Find where the given text appears and provide that cell's center as [X, Y] coordinate. 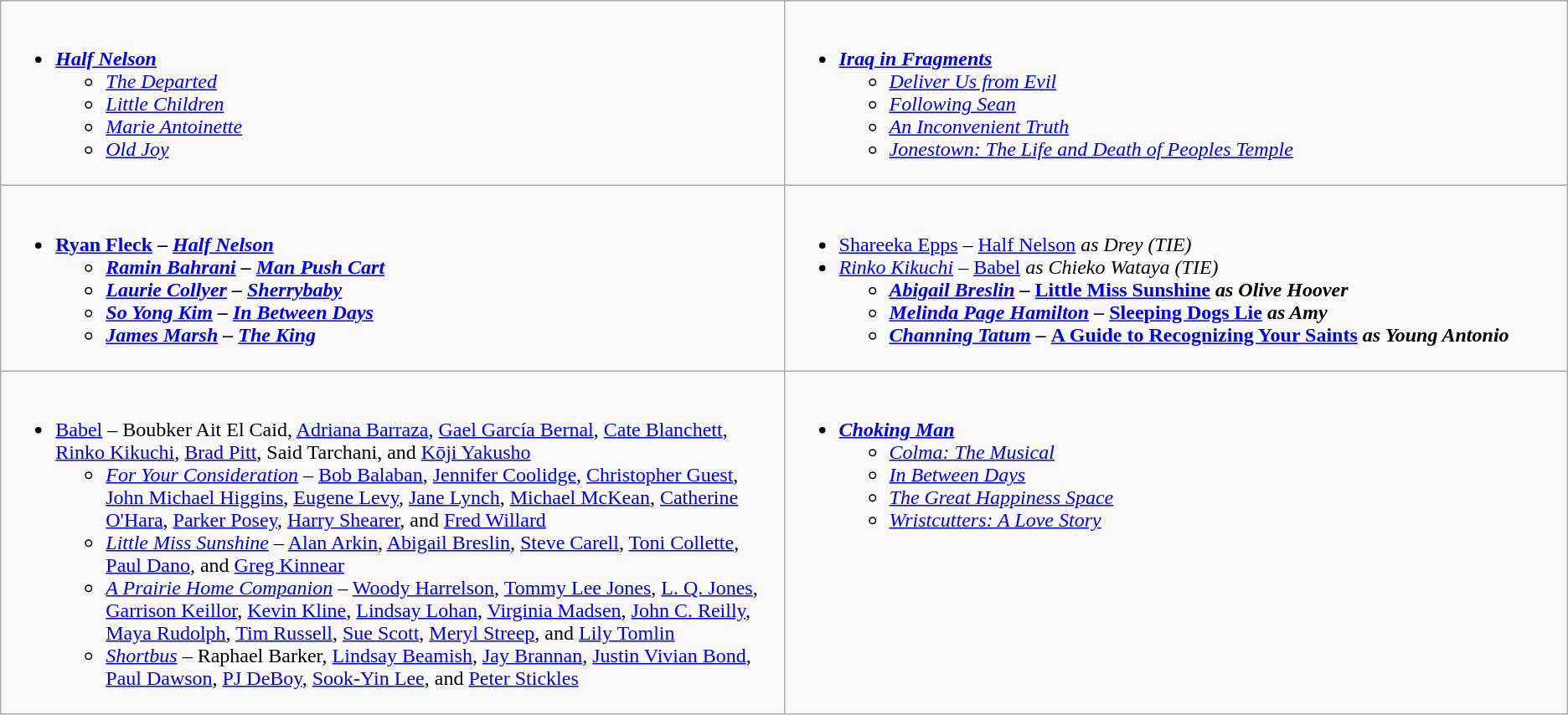
Iraq in FragmentsDeliver Us from EvilFollowing SeanAn Inconvenient TruthJonestown: The Life and Death of Peoples Temple [1176, 94]
Choking ManColma: The MusicalIn Between DaysThe Great Happiness SpaceWristcutters: A Love Story [1176, 543]
Half NelsonThe DepartedLittle ChildrenMarie AntoinetteOld Joy [392, 94]
Ryan Fleck – Half NelsonRamin Bahrani – Man Push CartLaurie Collyer – SherrybabySo Yong Kim – In Between DaysJames Marsh – The King [392, 278]
